Capture the cell that displays the provided text and extract its [x, y] central coordinate. 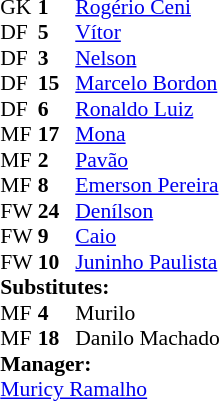
Nelson [147, 58]
Caio [147, 237]
Ronaldo Luiz [147, 109]
9 [57, 237]
4 [57, 313]
Denílson [147, 211]
Pavão [147, 160]
10 [57, 262]
6 [57, 109]
18 [57, 339]
8 [57, 185]
Murilo [147, 313]
15 [57, 83]
Substitutes: [110, 287]
Danilo Machado [147, 339]
17 [57, 135]
24 [57, 211]
Vítor [147, 33]
Juninho Paulista [147, 262]
Mona [147, 135]
3 [57, 58]
Manager: [110, 364]
5 [57, 33]
Emerson Pereira [147, 185]
Marcelo Bordon [147, 83]
2 [57, 160]
